Capture the cell that displays the provided text and extract its (X, Y) central coordinate. 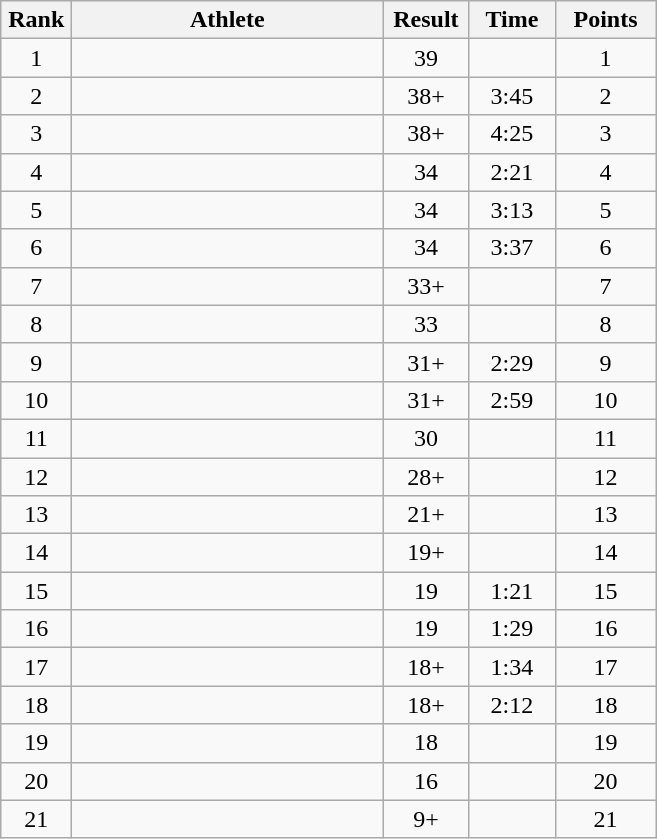
4:25 (512, 134)
39 (426, 58)
19+ (426, 553)
33 (426, 324)
Time (512, 20)
28+ (426, 477)
30 (426, 438)
Athlete (228, 20)
33+ (426, 286)
1:34 (512, 667)
3:45 (512, 96)
Result (426, 20)
2:59 (512, 400)
Rank (36, 20)
2:21 (512, 172)
1:29 (512, 629)
3:37 (512, 248)
21+ (426, 515)
2:12 (512, 705)
9+ (426, 819)
Points (606, 20)
3:13 (512, 210)
1:21 (512, 591)
2:29 (512, 362)
